Return [x, y] of the center of cell containing provided text 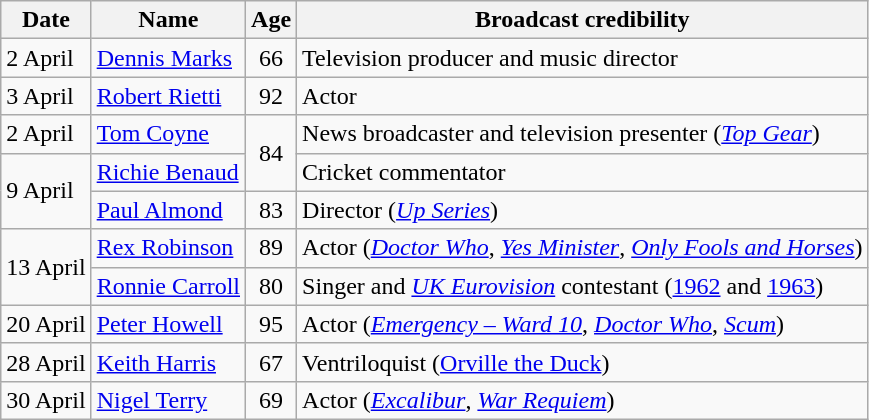
Name [168, 20]
3 April [46, 96]
Tom Coyne [168, 134]
Singer and UK Eurovision contestant (1962 and 1963) [583, 286]
Actor (Emergency – Ward 10, Doctor Who, Scum) [583, 324]
95 [272, 324]
Dennis Marks [168, 58]
Television producer and music director [583, 58]
Nigel Terry [168, 400]
Ventriloquist (Orville the Duck) [583, 362]
Actor (Excalibur, War Requiem) [583, 400]
News broadcaster and television presenter (Top Gear) [583, 134]
80 [272, 286]
Rex Robinson [168, 248]
Actor (Doctor Who, Yes Minister, Only Fools and Horses) [583, 248]
Keith Harris [168, 362]
Date [46, 20]
30 April [46, 400]
69 [272, 400]
Cricket commentator [583, 172]
Richie Benaud [168, 172]
Paul Almond [168, 210]
66 [272, 58]
13 April [46, 267]
Director (Up Series) [583, 210]
9 April [46, 191]
Robert Rietti [168, 96]
20 April [46, 324]
89 [272, 248]
Peter Howell [168, 324]
67 [272, 362]
83 [272, 210]
84 [272, 153]
Actor [583, 96]
Age [272, 20]
92 [272, 96]
Broadcast credibility [583, 20]
28 April [46, 362]
Ronnie Carroll [168, 286]
